Capture the cell that displays the provided text and extract its (X, Y) central coordinate. 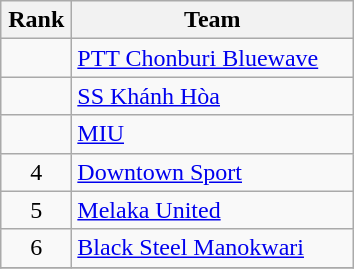
Team (212, 20)
PTT Chonburi Bluewave (212, 58)
5 (36, 210)
6 (36, 248)
Melaka United (212, 210)
Rank (36, 20)
MIU (212, 134)
Downtown Sport (212, 172)
4 (36, 172)
SS Khánh Hòa (212, 96)
Black Steel Manokwari (212, 248)
